Return [X, Y] of the center of cell containing provided text 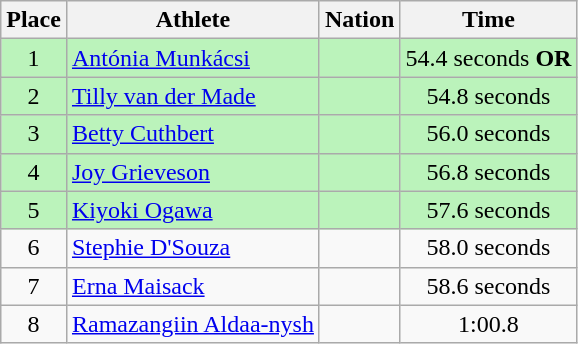
Joy Grieveson [192, 172]
54.4 seconds OR [488, 58]
8 [34, 324]
56.8 seconds [488, 172]
2 [34, 96]
54.8 seconds [488, 96]
3 [34, 134]
7 [34, 286]
6 [34, 248]
4 [34, 172]
5 [34, 210]
1:00.8 [488, 324]
Place [34, 20]
Betty Cuthbert [192, 134]
58.6 seconds [488, 286]
58.0 seconds [488, 248]
Kiyoki Ogawa [192, 210]
Stephie D'Souza [192, 248]
Athlete [192, 20]
Tilly van der Made [192, 96]
57.6 seconds [488, 210]
Nation [359, 20]
56.0 seconds [488, 134]
Antónia Munkácsi [192, 58]
Ramazangiin Aldaa-nysh [192, 324]
Time [488, 20]
1 [34, 58]
Erna Maisack [192, 286]
